From the cell containing the given text, extract its center point as [x, y] coordinate. 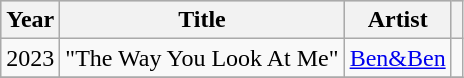
2023 [30, 58]
Year [30, 20]
Title [202, 20]
Artist [398, 20]
"The Way You Look At Me" [202, 58]
Ben&Ben [398, 58]
